Scan for the cell matching the given text and deliver its (X, Y) coordinate at center. 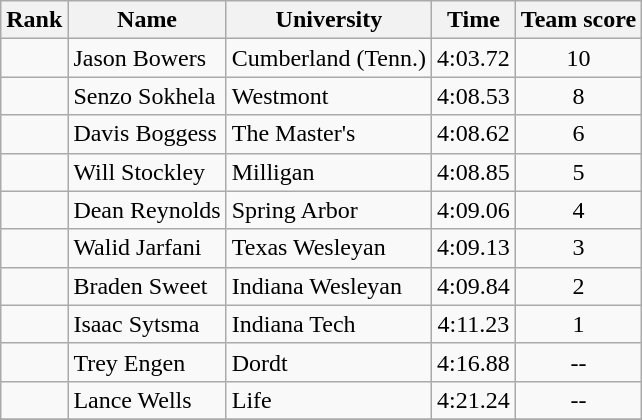
Indiana Wesleyan (328, 286)
The Master's (328, 134)
Lance Wells (147, 400)
4:08.62 (474, 134)
University (328, 20)
Life (328, 400)
2 (578, 286)
Team score (578, 20)
Braden Sweet (147, 286)
6 (578, 134)
Senzo Sokhela (147, 96)
Walid Jarfani (147, 248)
4:03.72 (474, 58)
Rank (34, 20)
4:09.84 (474, 286)
Milligan (328, 172)
Isaac Sytsma (147, 324)
Trey Engen (147, 362)
Davis Boggess (147, 134)
Westmont (328, 96)
Indiana Tech (328, 324)
8 (578, 96)
Time (474, 20)
3 (578, 248)
4:16.88 (474, 362)
4:09.06 (474, 210)
4:11.23 (474, 324)
4:08.53 (474, 96)
Dordt (328, 362)
Spring Arbor (328, 210)
Texas Wesleyan (328, 248)
4 (578, 210)
4:08.85 (474, 172)
1 (578, 324)
Name (147, 20)
Jason Bowers (147, 58)
5 (578, 172)
4:21.24 (474, 400)
Will Stockley (147, 172)
Dean Reynolds (147, 210)
Cumberland (Tenn.) (328, 58)
10 (578, 58)
4:09.13 (474, 248)
